Capture the cell that displays the provided text and extract its (X, Y) central coordinate. 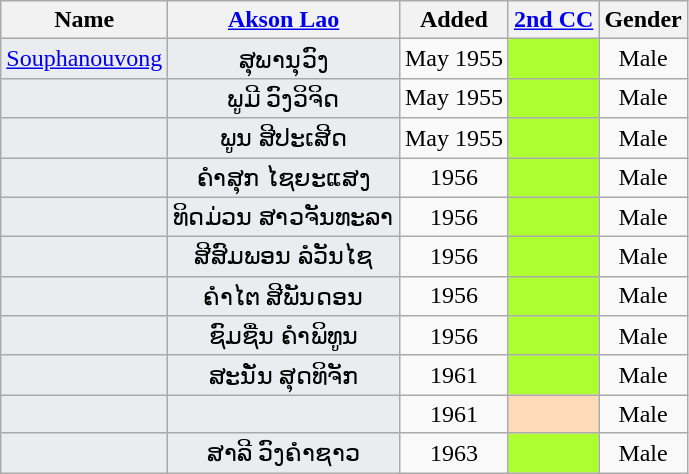
Name (84, 20)
Gender (643, 20)
2nd CC (553, 20)
ຄຳສຸກ ໄຊຍະແສງ (284, 178)
ຊົມຊື່ນ ຄຳພິທູນ (284, 336)
ສຸພານຸວົງ (284, 59)
1963 (454, 453)
ພູມີ ວົງວິຈິດ (284, 98)
ທິດມ່ວນ ສາວຈັນທະລາ (284, 217)
Added (454, 20)
Akson Lao (284, 20)
ຄໍາໄຕ ສີພັນດອນ (284, 296)
ສາລີ ວົງຄໍາຊາວ (284, 453)
ສະນັ່ນ ສຸດທິຈັກ (284, 375)
ພູນ ສີປະເສີດ (284, 138)
ສີສົມພອນ ລໍວັນໄຊ (284, 257)
Souphanouvong (84, 59)
